For the text-containing cell, return its midpoint in (X, Y) coordinate format. 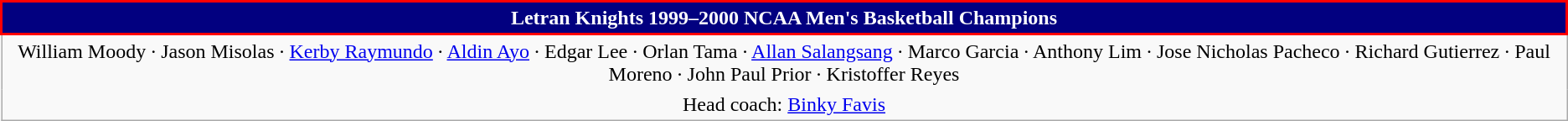
Letran Knights 1999–2000 NCAA Men's Basketball Champions (784, 18)
Head coach: Binky Favis (784, 104)
